For the text-containing cell, return its midpoint in (x, y) coordinate format. 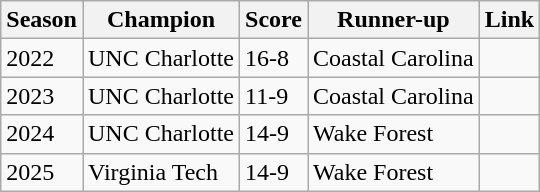
2022 (42, 58)
2023 (42, 96)
11-9 (274, 96)
Score (274, 20)
Runner-up (394, 20)
Link (509, 20)
Champion (160, 20)
2024 (42, 134)
16-8 (274, 58)
2025 (42, 172)
Virginia Tech (160, 172)
Season (42, 20)
